Search for the cell housing the specified text and yield its (x, y) center coordinate. 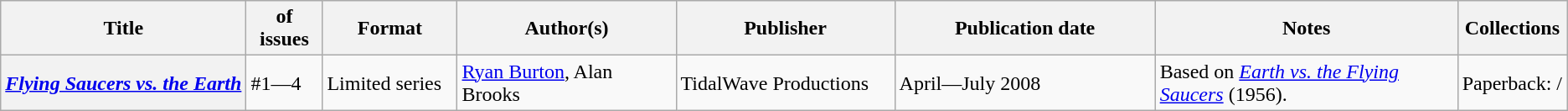
Publisher (786, 29)
Paperback: / (1512, 82)
TidalWave Productions (786, 82)
Publication date (1025, 29)
Ryan Burton, Alan Brooks (566, 82)
#1—4 (285, 82)
Collections (1512, 29)
of issues (285, 29)
Based on Earth vs. the Flying Saucers (1956). (1307, 82)
April—July 2008 (1025, 82)
Notes (1307, 29)
Limited series (390, 82)
Flying Saucers vs. the Earth (124, 82)
Title (124, 29)
Author(s) (566, 29)
Format (390, 29)
